Locate the cell with the specified text and output its (x, y) center coordinate. 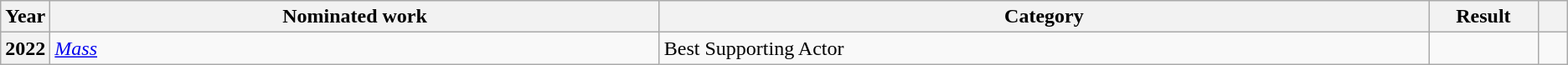
Nominated work (355, 17)
Category (1044, 17)
2022 (25, 48)
Year (25, 17)
Mass (355, 48)
Best Supporting Actor (1044, 48)
Result (1484, 17)
